Detect which cell encompasses the target text, then output its (x, y) center coordinate. 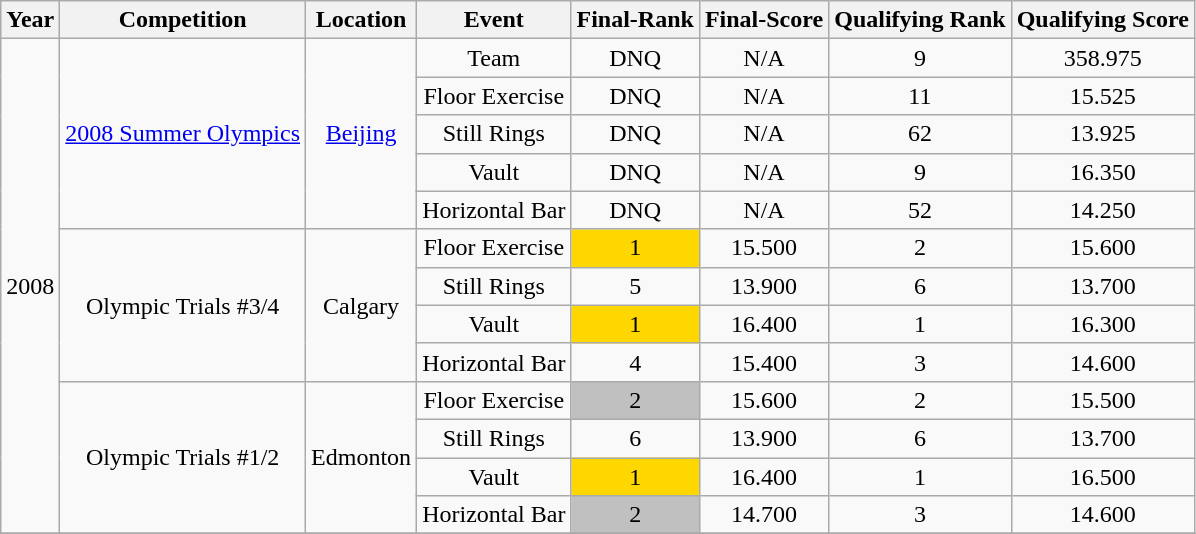
Olympic Trials #1/2 (183, 457)
Team (494, 58)
Final-Score (764, 20)
Competition (183, 20)
5 (635, 286)
13.925 (1102, 134)
62 (920, 134)
Qualifying Score (1102, 20)
Qualifying Rank (920, 20)
Event (494, 20)
52 (920, 210)
Location (362, 20)
14.700 (764, 515)
16.300 (1102, 324)
4 (635, 362)
Year (30, 20)
15.525 (1102, 96)
Final-Rank (635, 20)
15.400 (764, 362)
11 (920, 96)
358.975 (1102, 58)
2008 (30, 286)
14.250 (1102, 210)
2008 Summer Olympics (183, 134)
Beijing (362, 134)
16.350 (1102, 172)
16.500 (1102, 477)
Edmonton (362, 457)
Olympic Trials #3/4 (183, 305)
Calgary (362, 305)
